Extract the [x, y] coordinate from the center of the cell holding the provided text.  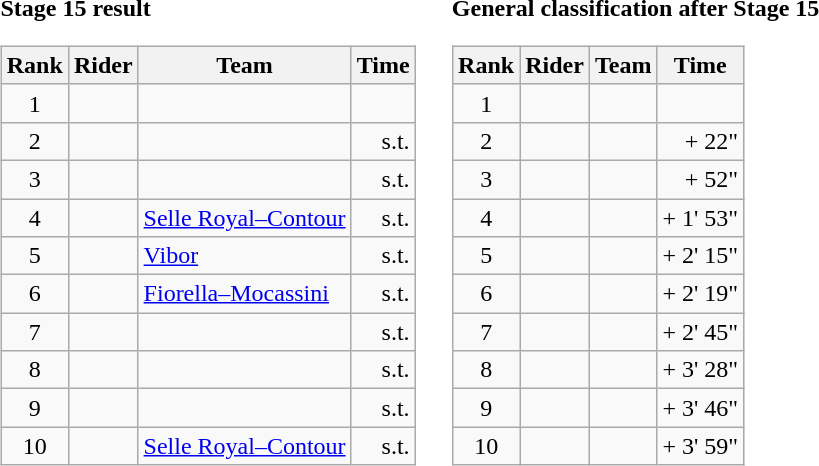
+ 2' 19" [700, 294]
Vibor [244, 256]
+ 3' 28" [700, 370]
+ 52" [700, 179]
+ 3' 46" [700, 408]
+ 3' 59" [700, 446]
+ 1' 53" [700, 217]
+ 22" [700, 141]
+ 2' 45" [700, 332]
+ 2' 15" [700, 256]
Fiorella–Mocassini [244, 294]
